Provide the [X, Y] coordinate of the cell's center where the given text is located.  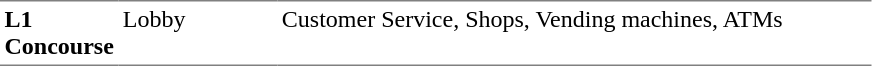
Customer Service, Shops, Vending machines, ATMs [574, 33]
L1Concourse [59, 33]
Lobby [198, 33]
